Locate the cell with the specified text and output its [X, Y] center coordinate. 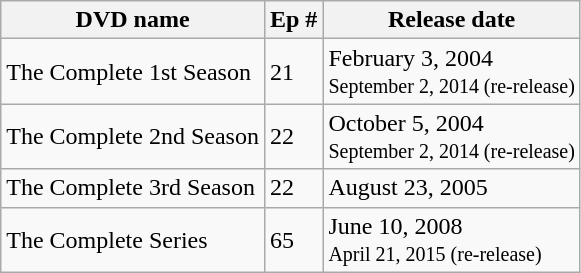
The Complete 1st Season [133, 72]
The Complete Series [133, 240]
65 [293, 240]
The Complete 3rd Season [133, 188]
The Complete 2nd Season [133, 136]
Release date [452, 20]
June 10, 2008 April 21, 2015 (re-release) [452, 240]
DVD name [133, 20]
August 23, 2005 [452, 188]
21 [293, 72]
Ep # [293, 20]
October 5, 2004 September 2, 2014 (re-release) [452, 136]
February 3, 2004 September 2, 2014 (re-release) [452, 72]
